Capture the cell that displays the provided text and extract its (X, Y) central coordinate. 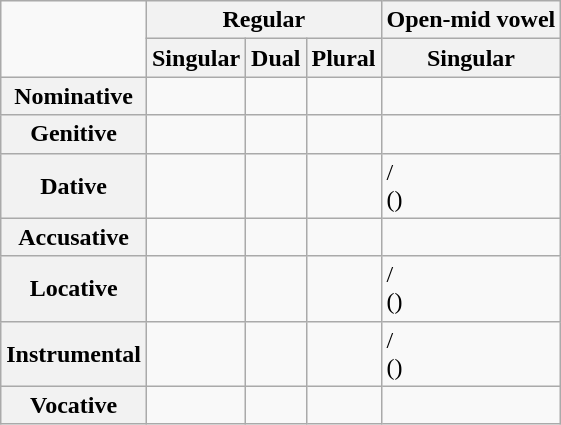
Locative (74, 288)
Nominative (74, 96)
Plural (344, 58)
Dative (74, 186)
Accusative (74, 237)
Instrumental (74, 354)
Open-mid vowel (471, 20)
Dual (276, 58)
Vocative (74, 405)
Genitive (74, 134)
Regular (264, 20)
